Scan for the cell matching the given text and deliver its (X, Y) coordinate at center. 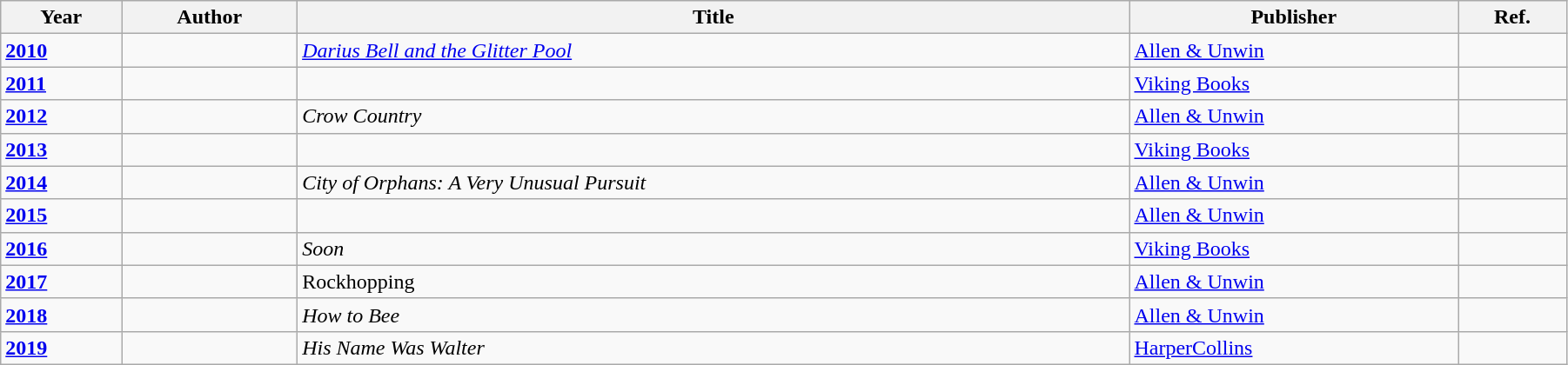
How to Bee (714, 315)
Publisher (1294, 17)
2010 (61, 50)
2013 (61, 149)
2016 (61, 249)
2012 (61, 116)
Title (714, 17)
2017 (61, 282)
2018 (61, 315)
Year (61, 17)
Ref. (1512, 17)
2019 (61, 348)
City of Orphans: A Very Unusual Pursuit (714, 182)
Rockhopping (714, 282)
Soon (714, 249)
Author (210, 17)
Crow Country (714, 116)
2011 (61, 83)
2014 (61, 182)
2015 (61, 216)
His Name Was Walter (714, 348)
HarperCollins (1294, 348)
Darius Bell and the Glitter Pool (714, 50)
